For the text-containing cell, return its midpoint in (x, y) coordinate format. 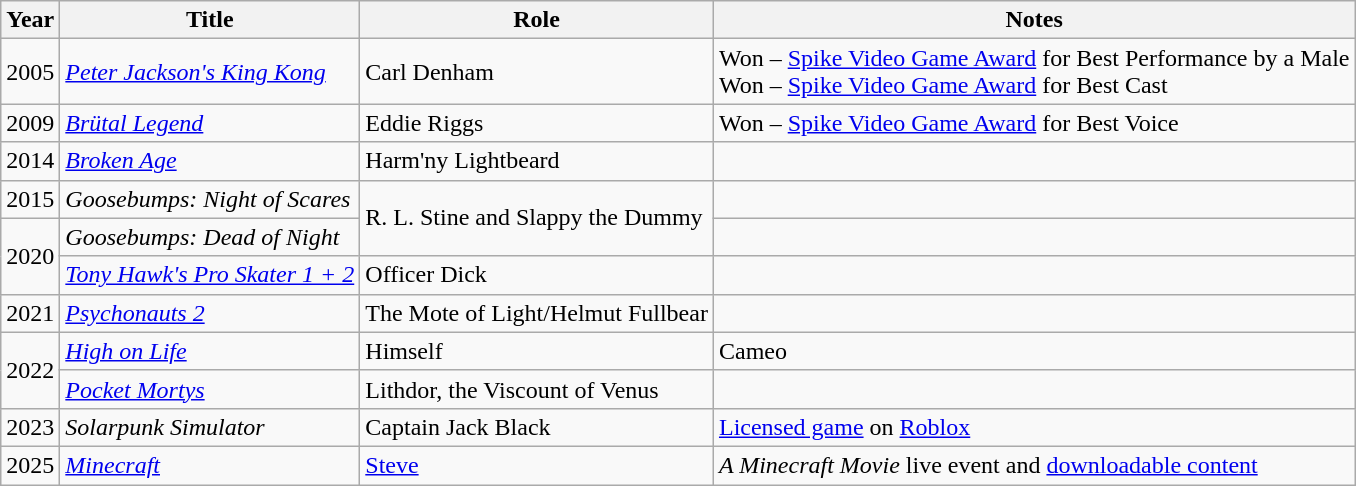
R. L. Stine and Slappy the Dummy (537, 218)
Himself (537, 351)
Lithdor, the Viscount of Venus (537, 389)
Licensed game on Roblox (1034, 427)
A Minecraft Movie live event and downloadable content (1034, 465)
Won – Spike Video Game Award for Best Voice (1034, 123)
Broken Age (210, 161)
Captain Jack Black (537, 427)
Goosebumps: Dead of Night (210, 237)
2020 (30, 256)
Title (210, 20)
Role (537, 20)
Won – Spike Video Game Award for Best Performance by a Male Won – Spike Video Game Award for Best Cast (1034, 72)
2025 (30, 465)
Carl Denham (537, 72)
Brütal Legend (210, 123)
High on Life (210, 351)
Notes (1034, 20)
2014 (30, 161)
Tony Hawk's Pro Skater 1 + 2 (210, 275)
Harm'ny Lightbeard (537, 161)
Steve (537, 465)
Psychonauts 2 (210, 313)
2022 (30, 370)
2023 (30, 427)
Eddie Riggs (537, 123)
Goosebumps: Night of Scares (210, 199)
2021 (30, 313)
2015 (30, 199)
The Mote of Light/Helmut Fullbear (537, 313)
Peter Jackson's King Kong (210, 72)
Solarpunk Simulator (210, 427)
Officer Dick (537, 275)
Minecraft (210, 465)
Year (30, 20)
2005 (30, 72)
2009 (30, 123)
Pocket Mortys (210, 389)
Cameo (1034, 351)
